Capture the cell that displays the provided text and extract its [x, y] central coordinate. 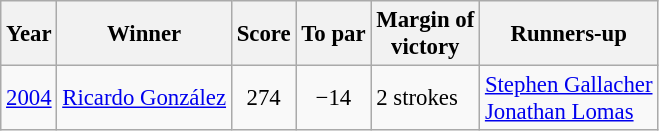
Runners-up [569, 34]
2 strokes [426, 98]
2004 [29, 98]
−14 [334, 98]
274 [264, 98]
Stephen Gallacher Jonathan Lomas [569, 98]
To par [334, 34]
Margin ofvictory [426, 34]
Winner [144, 34]
Year [29, 34]
Ricardo González [144, 98]
Score [264, 34]
